Detect which cell encompasses the target text, then output its (x, y) center coordinate. 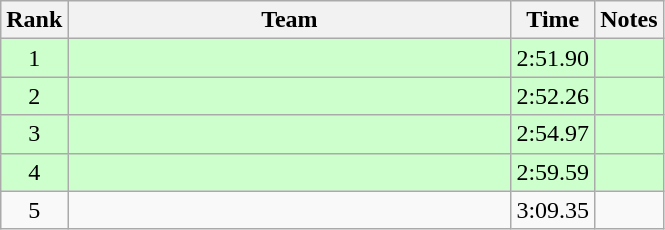
2:54.97 (553, 134)
3:09.35 (553, 210)
2 (34, 96)
Notes (629, 20)
1 (34, 58)
2:51.90 (553, 58)
3 (34, 134)
Time (553, 20)
2:52.26 (553, 96)
5 (34, 210)
2:59.59 (553, 172)
4 (34, 172)
Rank (34, 20)
Team (290, 20)
